From the cell containing the given text, extract its center point as (x, y) coordinate. 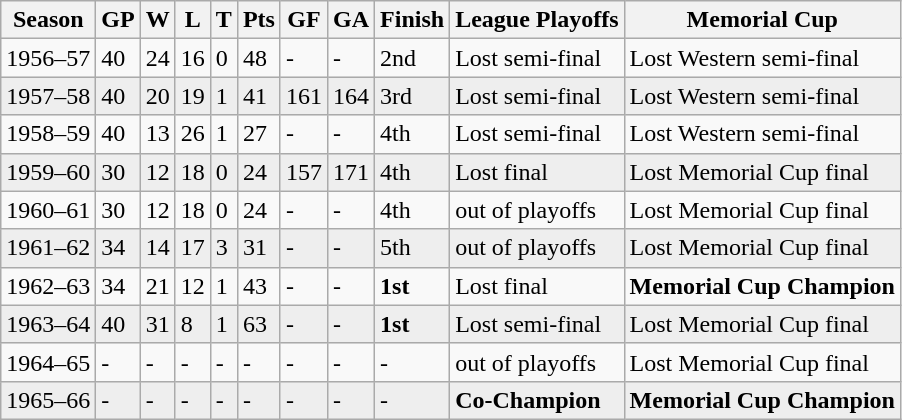
3 (224, 248)
20 (158, 96)
164 (352, 96)
16 (192, 58)
3rd (412, 96)
2nd (412, 58)
1963–64 (48, 324)
Pts (258, 20)
Memorial Cup (762, 20)
GF (304, 20)
26 (192, 134)
Season (48, 20)
GP (118, 20)
161 (304, 96)
1960–61 (48, 210)
17 (192, 248)
63 (258, 324)
1957–58 (48, 96)
T (224, 20)
48 (258, 58)
171 (352, 172)
8 (192, 324)
1961–62 (48, 248)
L (192, 20)
5th (412, 248)
1965–66 (48, 400)
1962–63 (48, 286)
14 (158, 248)
W (158, 20)
19 (192, 96)
Finish (412, 20)
27 (258, 134)
League Playoffs (537, 20)
Co-Champion (537, 400)
21 (158, 286)
43 (258, 286)
1958–59 (48, 134)
157 (304, 172)
1956–57 (48, 58)
41 (258, 96)
1959–60 (48, 172)
1964–65 (48, 362)
GA (352, 20)
13 (158, 134)
